Extract the [x, y] coordinate from the center of the cell holding the provided text.  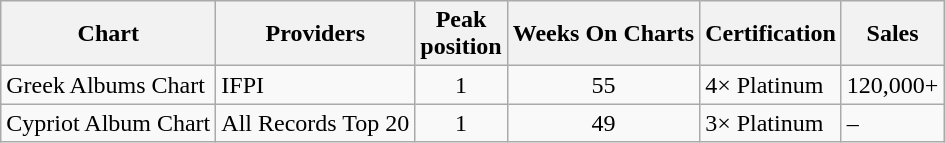
4× Platinum [771, 85]
– [892, 123]
120,000+ [892, 85]
Sales [892, 34]
55 [603, 85]
Chart [108, 34]
Providers [316, 34]
Weeks On Charts [603, 34]
3× Platinum [771, 123]
Cypriot Album Chart [108, 123]
49 [603, 123]
All Records Top 20 [316, 123]
Peakposition [461, 34]
IFPI [316, 85]
Greek Albums Chart [108, 85]
Certification [771, 34]
